Return the (X, Y) coordinate for the center point of the cell that contains the specified text.  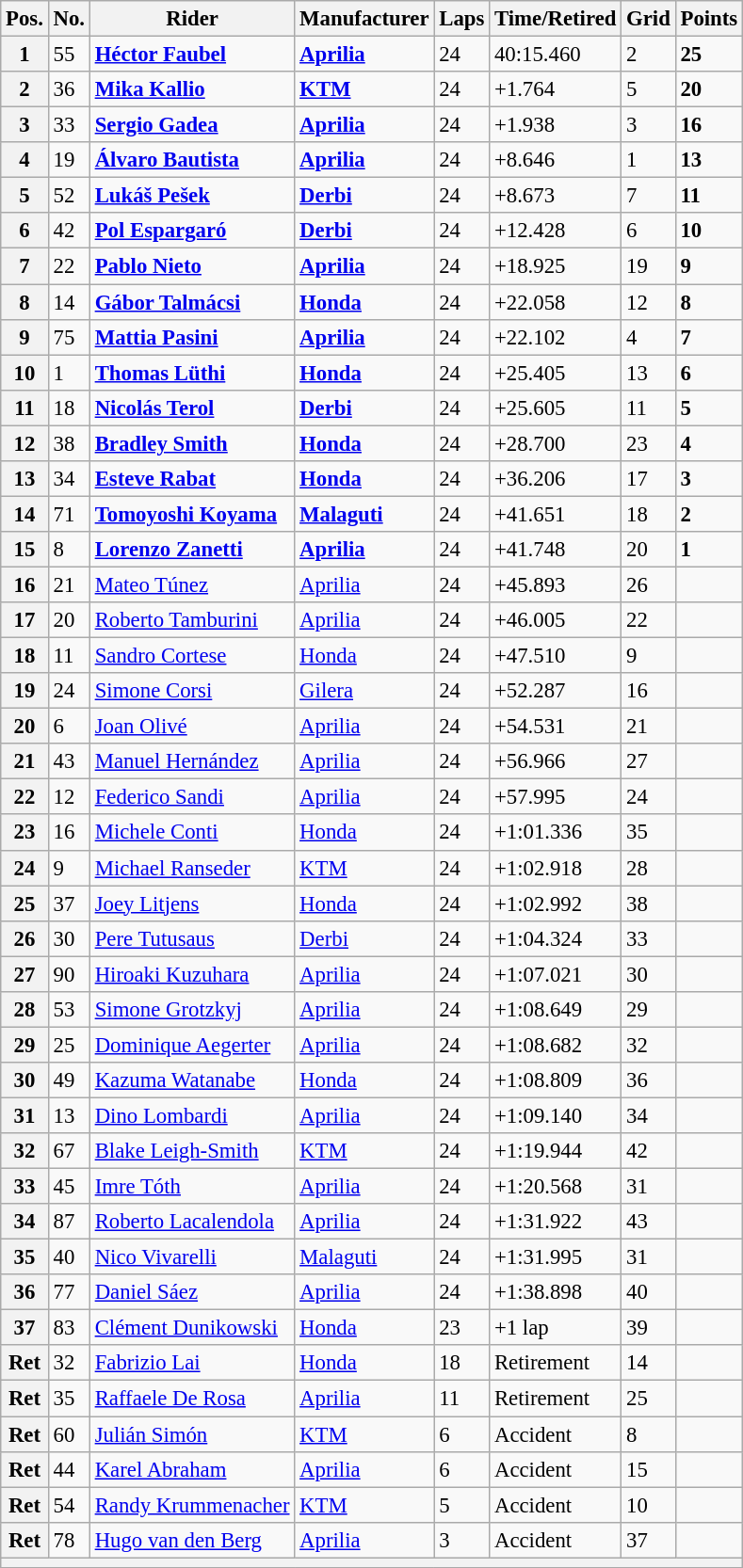
Raffaele De Rosa (192, 1399)
Sandro Cortese (192, 656)
+1:02.992 (556, 904)
Manufacturer (364, 19)
Joey Litjens (192, 904)
Thomas Lüthi (192, 373)
+1:08.682 (556, 1045)
Héctor Faubel (192, 55)
+8.673 (556, 196)
Randy Krummenacher (192, 1505)
77 (69, 1292)
+1:31.995 (556, 1257)
Michele Conti (192, 833)
Imre Tóth (192, 1187)
Esteve Rabat (192, 479)
+22.058 (556, 302)
Pere Tutusaus (192, 938)
+1.764 (556, 89)
Laps (461, 19)
+28.700 (556, 443)
Daniel Sáez (192, 1292)
78 (69, 1540)
+1.938 (556, 125)
Pablo Nieto (192, 266)
+1:08.649 (556, 1010)
Álvaro Bautista (192, 160)
+12.428 (556, 231)
+1:31.922 (556, 1222)
+52.287 (556, 691)
52 (69, 196)
+25.605 (556, 408)
+8.646 (556, 160)
Clément Dunikowski (192, 1328)
Sergio Gadea (192, 125)
Blake Leigh-Smith (192, 1151)
Mateo Túnez (192, 584)
Federico Sandi (192, 797)
83 (69, 1328)
53 (69, 1010)
Simone Grotzkyj (192, 1010)
Kazuma Watanabe (192, 1080)
Hiroaki Kuzuhara (192, 974)
+1:08.809 (556, 1080)
87 (69, 1222)
Fabrizio Lai (192, 1364)
+54.531 (556, 727)
+36.206 (556, 479)
Points (708, 19)
71 (69, 514)
+41.748 (556, 550)
+56.966 (556, 761)
75 (69, 337)
49 (69, 1080)
+1:01.336 (556, 833)
+57.995 (556, 797)
90 (69, 974)
39 (648, 1328)
44 (69, 1469)
54 (69, 1505)
+1:19.944 (556, 1151)
Lukáš Pešek (192, 196)
Joan Olivé (192, 727)
+1:09.140 (556, 1115)
55 (69, 55)
Nicolás Terol (192, 408)
Nico Vivarelli (192, 1257)
Grid (648, 19)
+1:04.324 (556, 938)
+45.893 (556, 584)
+1:07.021 (556, 974)
Hugo van den Berg (192, 1540)
Roberto Lacalendola (192, 1222)
+1:02.918 (556, 868)
Julián Simón (192, 1434)
Tomoyoshi Koyama (192, 514)
+1 lap (556, 1328)
Time/Retired (556, 19)
+1:20.568 (556, 1187)
Michael Ranseder (192, 868)
Pol Espargaró (192, 231)
Bradley Smith (192, 443)
Dino Lombardi (192, 1115)
Karel Abraham (192, 1469)
Manuel Hernández (192, 761)
+18.925 (556, 266)
+25.405 (556, 373)
45 (69, 1187)
Pos. (24, 19)
Dominique Aegerter (192, 1045)
+46.005 (556, 620)
Rider (192, 19)
60 (69, 1434)
+1:38.898 (556, 1292)
+41.651 (556, 514)
+47.510 (556, 656)
Lorenzo Zanetti (192, 550)
Simone Corsi (192, 691)
67 (69, 1151)
Gábor Talmácsi (192, 302)
Mika Kallio (192, 89)
No. (69, 19)
Roberto Tamburini (192, 620)
+22.102 (556, 337)
40:15.460 (556, 55)
Gilera (364, 691)
Mattia Pasini (192, 337)
